Extract the [X, Y] coordinate from the center of the cell holding the provided text.  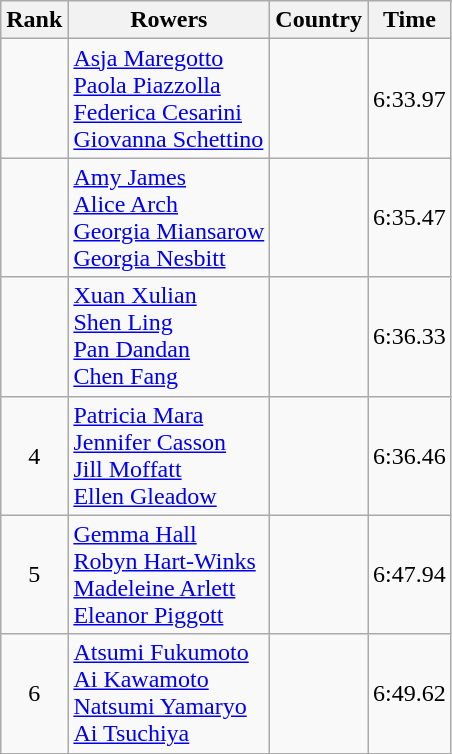
6:33.97 [410, 98]
Patricia MaraJennifer CassonJill MoffattEllen Gleadow [169, 456]
6:49.62 [410, 694]
Asja MaregottoPaola PiazzollaFederica CesariniGiovanna Schettino [169, 98]
6:36.33 [410, 336]
6:35.47 [410, 218]
6 [34, 694]
Time [410, 20]
Rowers [169, 20]
6:36.46 [410, 456]
6:47.94 [410, 574]
4 [34, 456]
Atsumi FukumotoAi KawamotoNatsumi YamaryoAi Tsuchiya [169, 694]
5 [34, 574]
Country [319, 20]
Amy JamesAlice ArchGeorgia MiansarowGeorgia Nesbitt [169, 218]
Gemma HallRobyn Hart-WinksMadeleine ArlettEleanor Piggott [169, 574]
Rank [34, 20]
Xuan XulianShen LingPan DandanChen Fang [169, 336]
